Capture the cell that displays the provided text and extract its [x, y] central coordinate. 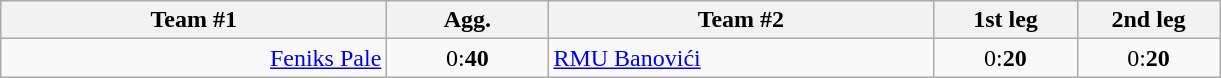
RMU Banovići [741, 58]
0:40 [468, 58]
Team #1 [194, 20]
Team #2 [741, 20]
1st leg [1006, 20]
2nd leg [1148, 20]
Agg. [468, 20]
Feniks Pale [194, 58]
